Output the [x, y] coordinate of the center of the cell containing the given text.  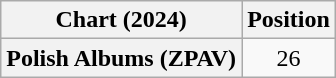
26 [289, 58]
Chart (2024) [122, 20]
Polish Albums (ZPAV) [122, 58]
Position [289, 20]
